Output the [x, y] coordinate of the center of the cell containing the given text.  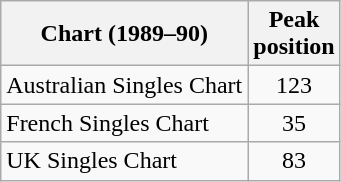
35 [294, 123]
Australian Singles Chart [124, 85]
83 [294, 161]
French Singles Chart [124, 123]
UK Singles Chart [124, 161]
123 [294, 85]
Chart (1989–90) [124, 34]
Peakposition [294, 34]
